Scan for the cell matching the given text and deliver its (X, Y) coordinate at center. 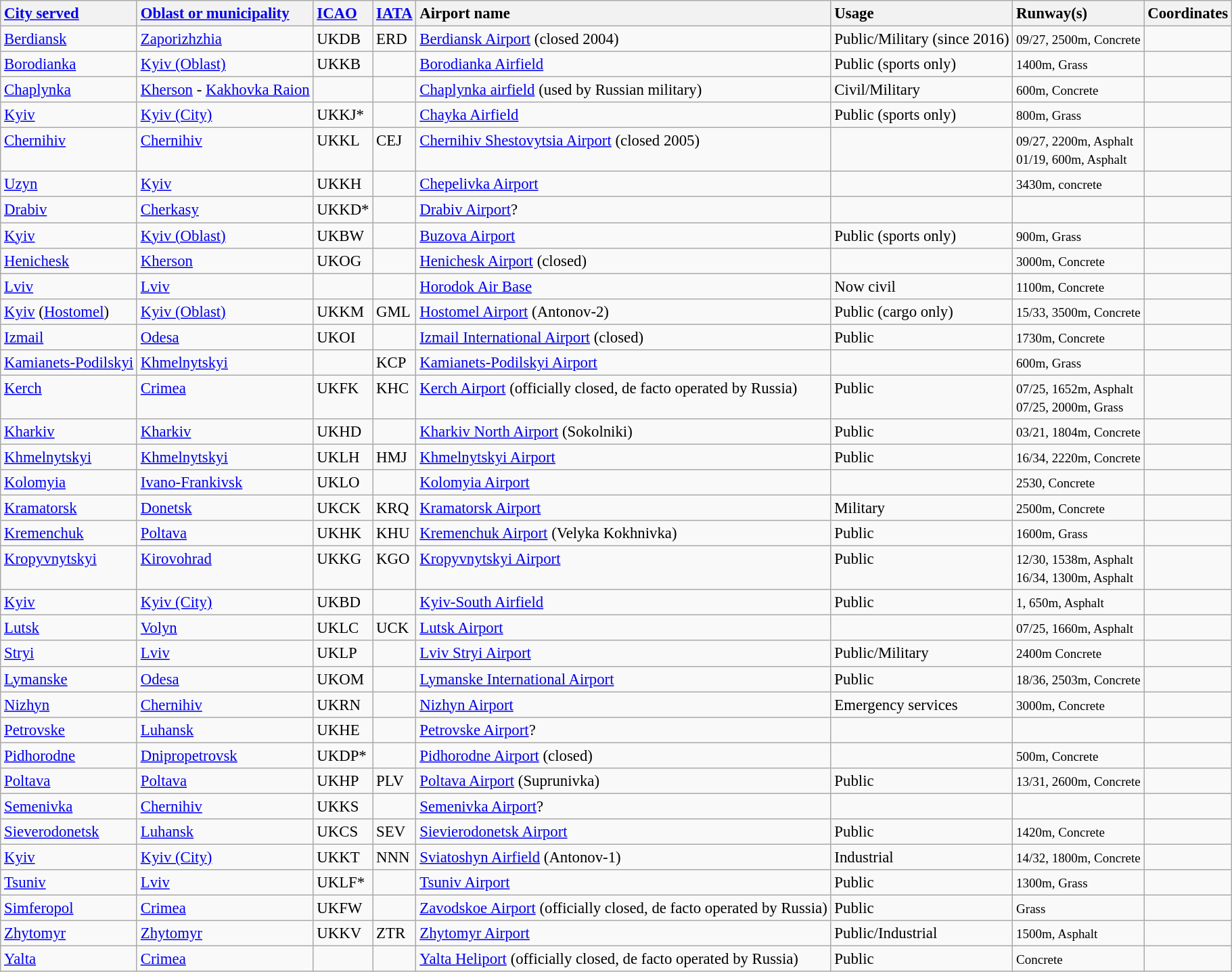
1730m, Concrete (1078, 337)
Runway(s) (1078, 14)
Kremenchuk Airport (Velyka Kokhnivka) (624, 533)
UKOM (343, 679)
03/21, 1804m, Concrete (1078, 432)
ERD (394, 39)
Kherson - Kakhovka Raion (225, 90)
UKKL (343, 150)
IATA (394, 14)
Public/Industrial (921, 933)
07/25, 1660m, Asphalt (1078, 628)
UKOG (343, 261)
Kyiv (Hostomel) (69, 311)
UKLP (343, 654)
Uzyn (69, 185)
UKDP* (343, 755)
UKBW (343, 236)
Volyn (225, 628)
Izmail International Airport (closed) (624, 337)
Chaplynka airfield (used by Russian military) (624, 90)
UKKD* (343, 210)
1300m, Grass (1078, 883)
1420m, Concrete (1078, 832)
Kerch (69, 397)
18/36, 2503m, Concrete (1078, 679)
Public/Military (921, 654)
UKFW (343, 908)
UKKS (343, 806)
UKKV (343, 933)
Sievierodonetsk Airport (624, 832)
Nizhyn (69, 705)
Kerch Airport (officially closed, de facto operated by Russia) (624, 397)
Izmail (69, 337)
Tsuniv (69, 883)
Lutsk (69, 628)
07/25, 1652m, Asphalt07/25, 2000m, Grass (1078, 397)
Public/Military (since 2016) (921, 39)
UKKJ* (343, 115)
Kherson (225, 261)
2530, Concrete (1078, 483)
Kharkiv North Airport (Sokolniki) (624, 432)
Kropyvnytskyi Airport (624, 569)
Public (cargo only) (921, 311)
UKKM (343, 311)
UKHK (343, 533)
Poltava Airport (Suprunivka) (624, 781)
Now civil (921, 286)
09/27, 2200m, Asphalt01/19, 600m, Asphalt (1078, 150)
Kyiv-South Airfield (624, 602)
ZTR (394, 933)
Berdiansk (69, 39)
Borodianka (69, 64)
13/31, 2600m, Concrete (1078, 781)
Emergency services (921, 705)
City served (69, 14)
Lutsk Airport (624, 628)
Simferopol (69, 908)
Borodianka Airfield (624, 64)
Stryi (69, 654)
Cherkasy (225, 210)
PLV (394, 781)
1100m, Concrete (1078, 286)
Drabiv Airport? (624, 210)
Ivano-Frankivsk (225, 483)
Concrete (1078, 959)
KCP (394, 363)
Khmelnytskyi Airport (624, 457)
Usage (921, 14)
16/34, 2220m, Concrete (1078, 457)
ICAO (343, 14)
3430m, concrete (1078, 185)
UKFK (343, 397)
Civil/Military (921, 90)
Henichesk Airport (closed) (624, 261)
UKLO (343, 483)
Yalta Heliport (officially closed, de facto operated by Russia) (624, 959)
Grass (1078, 908)
14/32, 1800m, Concrete (1078, 857)
1600m, Grass (1078, 533)
UCK (394, 628)
15/33, 3500m, Concrete (1078, 311)
Kamianets-Podilskyi Airport (624, 363)
Kropyvnytskyi (69, 569)
600m, Concrete (1078, 90)
Pidhorodne (69, 755)
UKKH (343, 185)
Tsuniv Airport (624, 883)
Lymanske (69, 679)
SEV (394, 832)
KHU (394, 533)
Henichesk (69, 261)
Kramatorsk Airport (624, 508)
UKHD (343, 432)
Kramatorsk (69, 508)
KGO (394, 569)
GML (394, 311)
12/30, 1538m, Asphalt16/34, 1300m, Asphalt (1078, 569)
UKHE (343, 730)
KRQ (394, 508)
Coordinates (1188, 14)
CEJ (394, 150)
Chayka Airfield (624, 115)
Kolomyia Airport (624, 483)
Sieverodonetsk (69, 832)
2500m, Concrete (1078, 508)
Petrovske Airport? (624, 730)
1400m, Grass (1078, 64)
1, 650m, Asphalt (1078, 602)
UKCS (343, 832)
Yalta (69, 959)
Kirovohrad (225, 569)
UKLC (343, 628)
KHC (394, 397)
UKLH (343, 457)
Oblast or municipality (225, 14)
Chepelivka Airport (624, 185)
UKOI (343, 337)
600m, Grass (1078, 363)
09/27, 2500m, Concrete (1078, 39)
900m, Grass (1078, 236)
Airport name (624, 14)
Chaplynka (69, 90)
Lymanske International Airport (624, 679)
UKLF* (343, 883)
Semenivka Airport? (624, 806)
Buzova Airport (624, 236)
Zavodskoe Airport (officially closed, de facto operated by Russia) (624, 908)
Nizhyn Airport (624, 705)
Berdiansk Airport (closed 2004) (624, 39)
Drabiv (69, 210)
Petrovske (69, 730)
Donetsk (225, 508)
Zaporizhzhia (225, 39)
UKCK (343, 508)
Dnipropetrovsk (225, 755)
HMJ (394, 457)
500m, Concrete (1078, 755)
Hostomel Airport (Antonov-2) (624, 311)
UKKT (343, 857)
Zhytomyr Airport (624, 933)
UKKG (343, 569)
800m, Grass (1078, 115)
Chernihiv Shestovytsia Airport (closed 2005) (624, 150)
Horodok Air Base (624, 286)
UKDB (343, 39)
NNN (394, 857)
UKHP (343, 781)
Military (921, 508)
Lviv Stryi Airport (624, 654)
Industrial (921, 857)
Sviatoshyn Airfield (Antonov-1) (624, 857)
2400m Concrete (1078, 654)
Kremenchuk (69, 533)
UKRN (343, 705)
Pidhorodne Airport (closed) (624, 755)
UKKB (343, 64)
Kolomyia (69, 483)
Kamianets-Podilskyi (69, 363)
Semenivka (69, 806)
1500m, Asphalt (1078, 933)
UKBD (343, 602)
